Scan for the cell matching the given text and deliver its [x, y] coordinate at center. 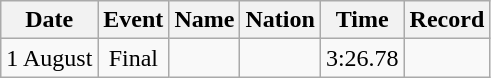
3:26.78 [362, 58]
1 August [50, 58]
Date [50, 20]
Record [447, 20]
Time [362, 20]
Event [134, 20]
Name [204, 20]
Nation [280, 20]
Final [134, 58]
